Search for the cell housing the specified text and yield its (x, y) center coordinate. 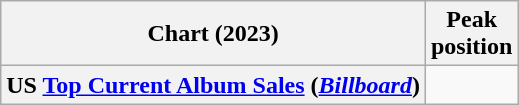
Peakposition (471, 34)
Chart (2023) (214, 34)
US Top Current Album Sales (Billboard) (214, 85)
